Return the (X, Y) coordinate for the center point of the cell that contains the specified text.  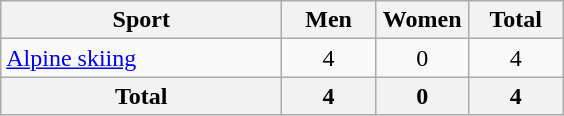
Women (422, 20)
Men (329, 20)
Alpine skiing (142, 58)
Sport (142, 20)
